Extract the (X, Y) coordinate from the center of the cell holding the provided text.  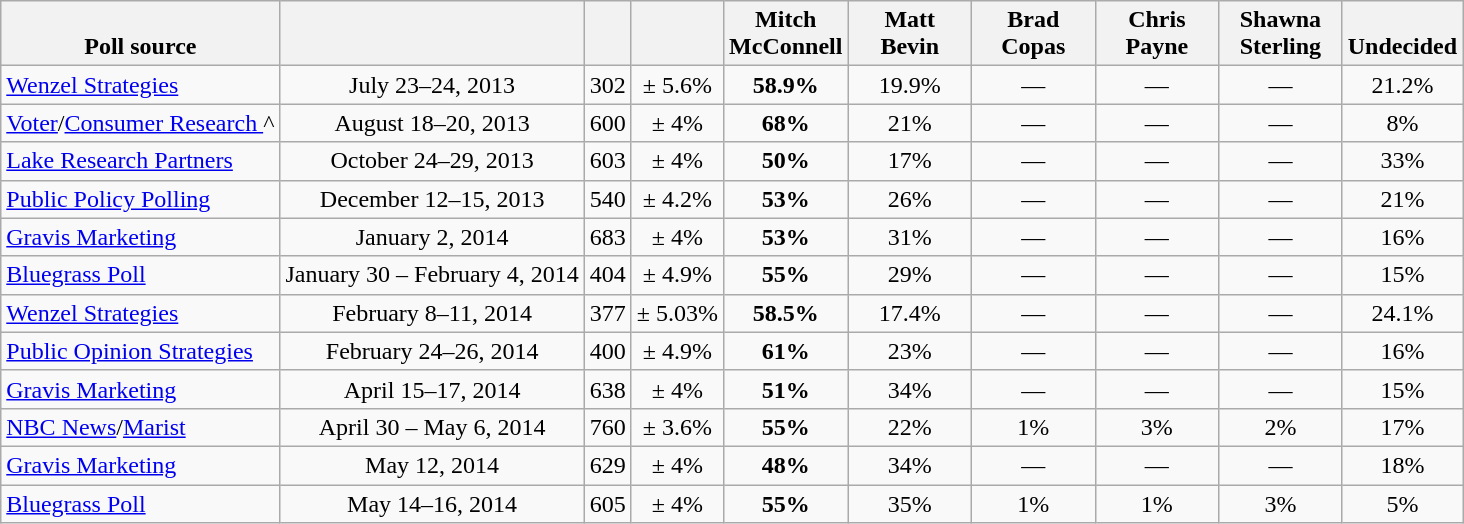
± 3.6% (677, 427)
29% (910, 275)
April 30 – May 6, 2014 (432, 427)
Public Opinion Strategies (140, 351)
603 (608, 161)
Poll source (140, 34)
NBC News/Marist (140, 427)
MitchMcConnell (786, 34)
605 (608, 503)
377 (608, 313)
24.1% (1402, 313)
5% (1402, 503)
23% (910, 351)
600 (608, 123)
683 (608, 237)
760 (608, 427)
58.9% (786, 85)
ChrisPayne (1157, 34)
19.9% (910, 85)
48% (786, 465)
May 12, 2014 (432, 465)
± 5.03% (677, 313)
± 4.2% (677, 199)
MattBevin (910, 34)
17.4% (910, 313)
26% (910, 199)
2% (1281, 427)
540 (608, 199)
302 (608, 85)
May 14–16, 2014 (432, 503)
Lake Research Partners (140, 161)
31% (910, 237)
638 (608, 389)
Voter/Consumer Research ^ (140, 123)
8% (1402, 123)
400 (608, 351)
January 2, 2014 (432, 237)
50% (786, 161)
35% (910, 503)
21.2% (1402, 85)
61% (786, 351)
68% (786, 123)
629 (608, 465)
August 18–20, 2013 (432, 123)
July 23–24, 2013 (432, 85)
18% (1402, 465)
January 30 – February 4, 2014 (432, 275)
BradCopas (1034, 34)
± 5.6% (677, 85)
ShawnaSterling (1281, 34)
April 15–17, 2014 (432, 389)
Public Policy Polling (140, 199)
58.5% (786, 313)
51% (786, 389)
33% (1402, 161)
February 24–26, 2014 (432, 351)
22% (910, 427)
404 (608, 275)
December 12–15, 2013 (432, 199)
Undecided (1402, 34)
October 24–29, 2013 (432, 161)
February 8–11, 2014 (432, 313)
